Locate the cell with the specified text and output its (x, y) center coordinate. 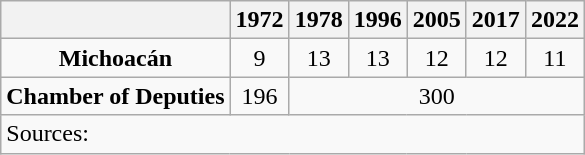
1996 (378, 20)
1978 (318, 20)
11 (554, 58)
Michoacán (116, 58)
300 (436, 96)
Chamber of Deputies (116, 96)
2022 (554, 20)
Sources: (293, 134)
2005 (436, 20)
2017 (496, 20)
9 (260, 58)
196 (260, 96)
1972 (260, 20)
